Locate the cell with the specified text and output its [x, y] center coordinate. 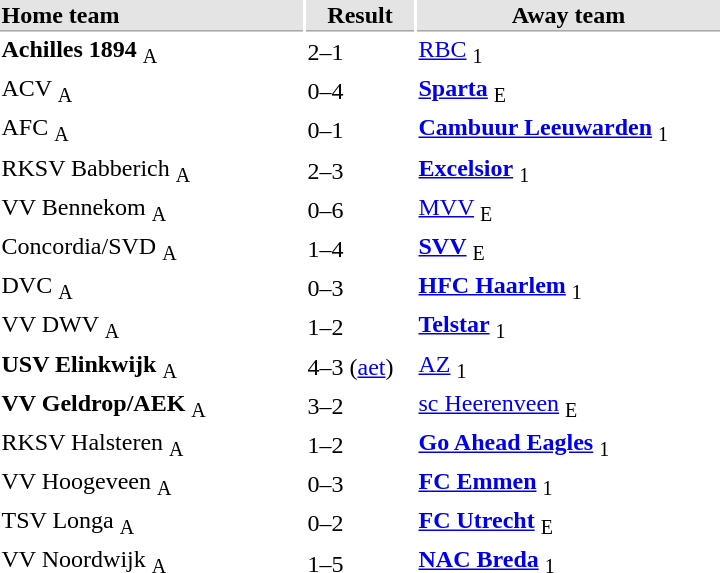
1–4 [360, 249]
0–6 [360, 210]
Result [360, 16]
3–2 [360, 406]
4–3 (aet) [360, 367]
Sparta E [568, 92]
DVC A [152, 288]
SVV E [568, 249]
Away team [568, 16]
sc Heerenveen E [568, 406]
2–1 [360, 52]
Concordia/SVD A [152, 249]
Go Ahead Eagles 1 [568, 445]
RKSV Babberich A [152, 170]
MVV E [568, 210]
AZ 1 [568, 367]
RBC 1 [568, 52]
Cambuur Leeuwarden 1 [568, 131]
AFC A [152, 131]
0–4 [360, 92]
Excelsior 1 [568, 170]
VV Geldrop/AEK A [152, 406]
0–2 [360, 524]
Home team [152, 16]
VV Bennekom A [152, 210]
RKSV Halsteren A [152, 445]
2–3 [360, 170]
Achilles 1894 A [152, 52]
ACV A [152, 92]
FC Emmen 1 [568, 485]
VV Hoogeveen A [152, 485]
HFC Haarlem 1 [568, 288]
VV DWV A [152, 327]
TSV Longa A [152, 524]
Telstar 1 [568, 327]
USV Elinkwijk A [152, 367]
FC Utrecht E [568, 524]
0–1 [360, 131]
